Search for the cell housing the specified text and yield its (X, Y) center coordinate. 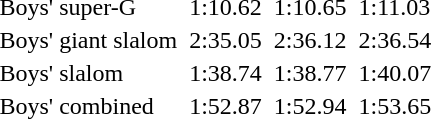
2:35.05 (226, 40)
2:36.12 (310, 40)
1:38.77 (310, 73)
1:38.74 (226, 73)
